From the cell containing the given text, extract its center point as [x, y] coordinate. 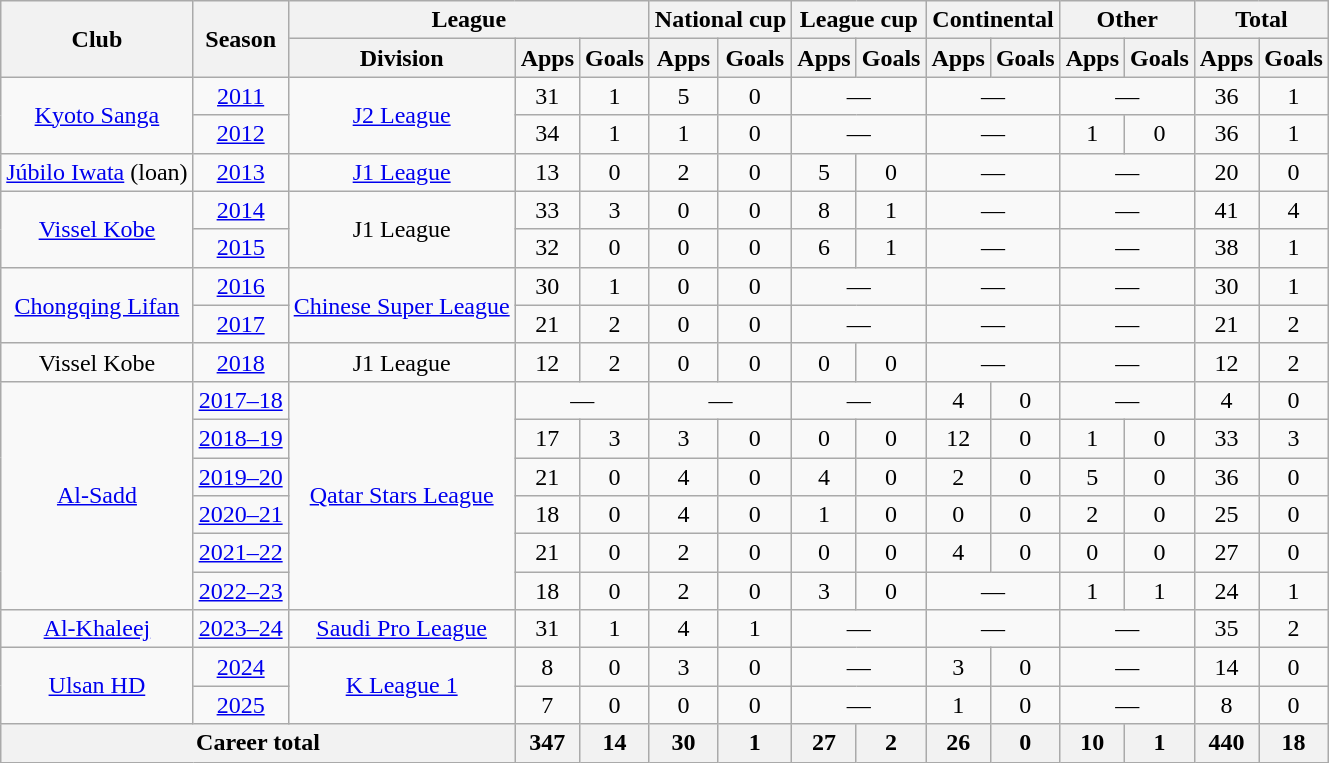
Júbilo Iwata (loan) [97, 172]
2017–18 [240, 400]
10 [1092, 743]
K League 1 [402, 686]
440 [1226, 743]
League [468, 20]
2017 [240, 324]
2021–22 [240, 553]
2020–21 [240, 515]
Ulsan HD [97, 686]
Season [240, 39]
Total [1261, 20]
Club [97, 39]
J2 League [402, 115]
Kyoto Sanga [97, 115]
2013 [240, 172]
24 [1226, 591]
2011 [240, 96]
2015 [240, 248]
7 [547, 705]
38 [1226, 248]
Chinese Super League [402, 305]
41 [1226, 210]
Al-Sadd [97, 495]
Al-Khaleej [97, 629]
Saudi Pro League [402, 629]
25 [1226, 515]
League cup [859, 20]
34 [547, 134]
2025 [240, 705]
2024 [240, 667]
Other [1127, 20]
32 [547, 248]
National cup [720, 20]
2018 [240, 362]
Career total [258, 743]
26 [958, 743]
2023–24 [240, 629]
2022–23 [240, 591]
2016 [240, 286]
Division [402, 58]
13 [547, 172]
6 [824, 248]
2018–19 [240, 438]
Chongqing Lifan [97, 305]
35 [1226, 629]
2012 [240, 134]
2019–20 [240, 477]
2014 [240, 210]
Qatar Stars League [402, 495]
Continental [993, 20]
347 [547, 743]
20 [1226, 172]
17 [547, 438]
